Return the [x, y] coordinate for the center point of the cell that contains the specified text.  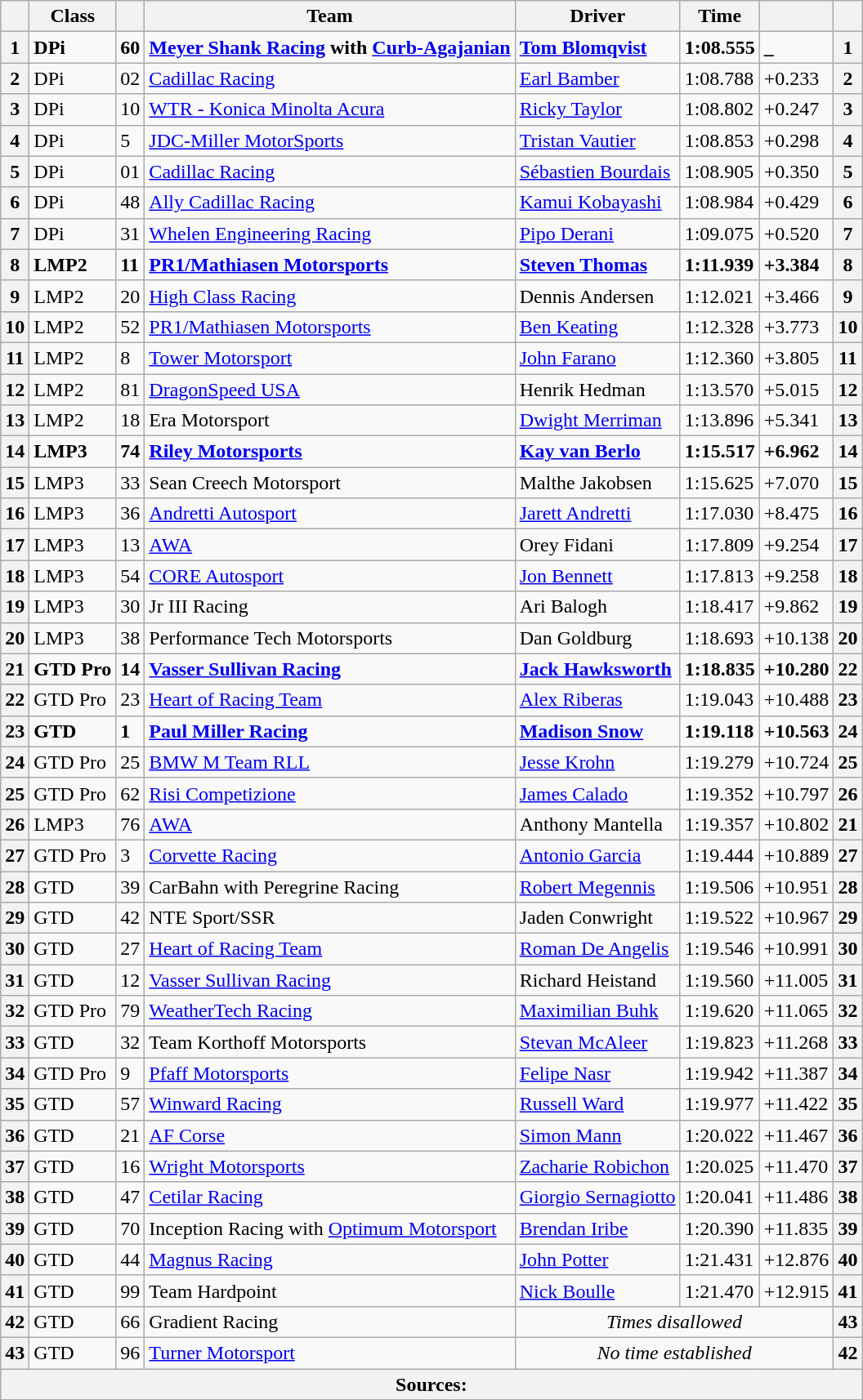
+10.138 [796, 638]
Ben Keating [597, 327]
1:19.043 [719, 700]
+0.350 [796, 172]
1:20.022 [719, 1135]
1:19.444 [719, 855]
01 [131, 172]
1:08.555 [719, 47]
1:19.357 [719, 824]
+10.967 [796, 918]
+10.488 [796, 700]
Team [330, 16]
1:08.802 [719, 109]
Russell Ward [597, 1104]
John Farano [597, 358]
+11.422 [796, 1104]
Henrik Hedman [597, 390]
1:18.417 [719, 607]
Jaden Conwright [597, 918]
Antonio Garcia [597, 855]
+3.773 [796, 327]
+10.802 [796, 824]
+11.065 [796, 1011]
99 [131, 1291]
Giorgio Sernagiotto [597, 1197]
+7.070 [796, 483]
1:19.522 [719, 918]
Pfaff Motorsports [330, 1073]
66 [131, 1322]
+10.724 [796, 762]
+12.915 [796, 1291]
+0.520 [796, 234]
48 [131, 203]
+0.429 [796, 203]
Ally Cadillac Racing [330, 203]
1:19.823 [719, 1042]
James Calado [597, 793]
1:21.431 [719, 1260]
1:17.809 [719, 545]
Richard Heistand [597, 980]
+5.341 [796, 421]
Time [719, 16]
Times disallowed [674, 1322]
High Class Racing [330, 296]
1:08.984 [719, 203]
+9.254 [796, 545]
74 [131, 452]
Tom Blomqvist [597, 47]
Gradient Racing [330, 1322]
1:20.390 [719, 1228]
+3.466 [796, 296]
+11.470 [796, 1166]
54 [131, 576]
Dennis Andersen [597, 296]
1:08.905 [719, 172]
1:19.506 [719, 886]
Corvette Racing [330, 855]
1:11.939 [719, 265]
Simon Mann [597, 1135]
Sébastien Bourdais [597, 172]
Dwight Merriman [597, 421]
Jesse Krohn [597, 762]
96 [131, 1353]
Felipe Nasr [597, 1073]
44 [131, 1260]
57 [131, 1104]
BMW M Team RLL [330, 762]
Risi Competizione [330, 793]
Era Motorsport [330, 421]
Performance Tech Motorsports [330, 638]
1:19.279 [719, 762]
1:09.075 [719, 234]
Ricky Taylor [597, 109]
52 [131, 327]
Sources: [431, 1384]
NTE Sport/SSR [330, 918]
76 [131, 824]
Steven Thomas [597, 265]
Ari Balogh [597, 607]
Kay van Berlo [597, 452]
1:20.025 [719, 1166]
Pipo Derani [597, 234]
1:18.835 [719, 669]
1:13.896 [719, 421]
Zacharie Robichon [597, 1166]
Inception Racing with Optimum Motorsport [330, 1228]
Riley Motorsports [330, 452]
70 [131, 1228]
Robert Megennis [597, 886]
47 [131, 1197]
+8.475 [796, 514]
+11.835 [796, 1228]
Winward Racing [330, 1104]
+5.015 [796, 390]
Wright Motorsports [330, 1166]
Whelen Engineering Racing [330, 234]
Kamui Kobayashi [597, 203]
1:12.360 [719, 358]
+11.467 [796, 1135]
No time established [674, 1353]
Tristan Vautier [597, 140]
1:19.118 [719, 731]
Dan Goldburg [597, 638]
1:21.470 [719, 1291]
1:19.620 [719, 1011]
+12.876 [796, 1260]
Nick Boulle [597, 1291]
Jon Bennett [597, 576]
Malthe Jakobsen [597, 483]
Orey Fidani [597, 545]
+3.384 [796, 265]
Anthony Mantella [597, 824]
1:13.570 [719, 390]
Brendan Iribe [597, 1228]
+11.486 [796, 1197]
1:19.977 [719, 1104]
+10.951 [796, 886]
+10.280 [796, 669]
Earl Bamber [597, 78]
WeatherTech Racing [330, 1011]
Class [73, 16]
02 [131, 78]
Jack Hawksworth [597, 669]
Stevan McAleer [597, 1042]
+0.247 [796, 109]
+9.258 [796, 576]
60 [131, 47]
Team Hardpoint [330, 1291]
1:12.328 [719, 327]
Roman De Angelis [597, 949]
+3.805 [796, 358]
Magnus Racing [330, 1260]
Andretti Autosport [330, 514]
1:19.352 [719, 793]
1:15.625 [719, 483]
JDC-Miller MotorSports [330, 140]
Sean Creech Motorsport [330, 483]
1:17.813 [719, 576]
Maximilian Buhk [597, 1011]
Driver [597, 16]
Turner Motorsport [330, 1353]
WTR - Konica Minolta Acura [330, 109]
1:18.693 [719, 638]
1:19.546 [719, 949]
CarBahn with Peregrine Racing [330, 886]
1:20.041 [719, 1197]
Madison Snow [597, 731]
79 [131, 1011]
+10.889 [796, 855]
1:17.030 [719, 514]
+11.387 [796, 1073]
81 [131, 390]
+10.991 [796, 949]
John Potter [597, 1260]
_ [796, 47]
Tower Motorsport [330, 358]
+11.005 [796, 980]
CORE Autosport [330, 576]
+9.862 [796, 607]
+10.563 [796, 731]
1:08.853 [719, 140]
Paul Miller Racing [330, 731]
+10.797 [796, 793]
Meyer Shank Racing with Curb-Agajanian [330, 47]
+11.268 [796, 1042]
62 [131, 793]
1:19.942 [719, 1073]
Jarett Andretti [597, 514]
+0.298 [796, 140]
Alex Riberas [597, 700]
Team Korthoff Motorsports [330, 1042]
Cetilar Racing [330, 1197]
Jr III Racing [330, 607]
1:08.788 [719, 78]
AF Corse [330, 1135]
1:19.560 [719, 980]
1:12.021 [719, 296]
DragonSpeed USA [330, 390]
+6.962 [796, 452]
1:15.517 [719, 452]
+0.233 [796, 78]
